Output the [x, y] coordinate of the center of the cell containing the given text.  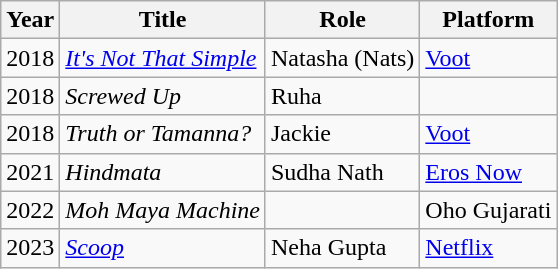
Hindmata [163, 172]
Year [30, 20]
Neha Gupta [342, 248]
2022 [30, 210]
Role [342, 20]
Title [163, 20]
Natasha (Nats) [342, 58]
Ruha [342, 96]
It's Not That Simple [163, 58]
Sudha Nath [342, 172]
Platform [488, 20]
2021 [30, 172]
Truth or Tamanna? [163, 134]
Screwed Up [163, 96]
2023 [30, 248]
Scoop [163, 248]
Jackie [342, 134]
Moh Maya Machine [163, 210]
Netflix [488, 248]
Oho Gujarati [488, 210]
Eros Now [488, 172]
